Locate the cell with the specified text and output its (x, y) center coordinate. 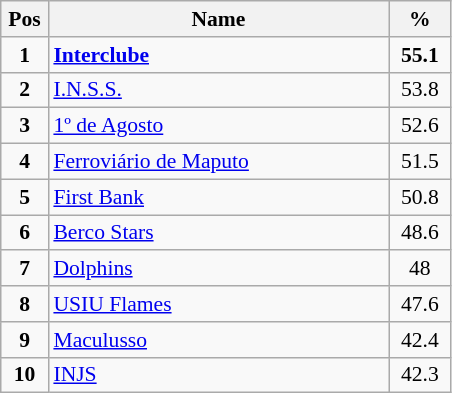
Name (218, 19)
51.5 (420, 162)
Maculusso (218, 340)
Pos (25, 19)
8 (25, 304)
First Bank (218, 197)
Berco Stars (218, 233)
4 (25, 162)
9 (25, 340)
47.6 (420, 304)
50.8 (420, 197)
48.6 (420, 233)
Dolphins (218, 269)
1º de Agosto (218, 126)
42.4 (420, 340)
INJS (218, 375)
USIU Flames (218, 304)
7 (25, 269)
Ferroviário de Maputo (218, 162)
Interclube (218, 55)
48 (420, 269)
I.N.S.S. (218, 90)
1 (25, 55)
6 (25, 233)
% (420, 19)
52.6 (420, 126)
10 (25, 375)
5 (25, 197)
55.1 (420, 55)
42.3 (420, 375)
3 (25, 126)
2 (25, 90)
53.8 (420, 90)
